Search for the cell housing the specified text and yield its (X, Y) center coordinate. 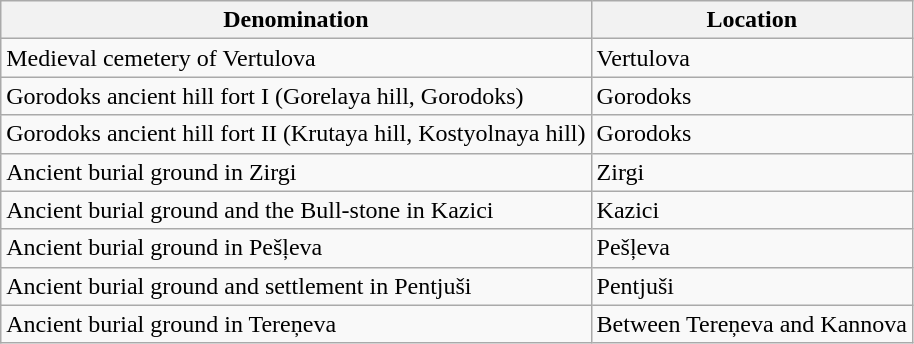
Pešļeva (752, 248)
Pentjuši (752, 286)
Medieval cemetery of Vertulova (296, 58)
Gorodoks ancient hill fort I (Gorelaya hill, Gorodoks) (296, 96)
Location (752, 20)
Kazici (752, 210)
Between Tereņeva and Kannova (752, 324)
Ancient burial ground in Tereņeva (296, 324)
Gorodoks ancient hill fort II (Krutaya hill, Kostyolnaya hill) (296, 134)
Ancient burial ground in Pešļeva (296, 248)
Ancient burial ground and the Bull-stone in Kazici (296, 210)
Vertulova (752, 58)
Zirgi (752, 172)
Ancient burial ground and settlement in Pentjuši (296, 286)
Denomination (296, 20)
Ancient burial ground in Zirgi (296, 172)
